Output the [x, y] coordinate of the center of the cell containing the given text.  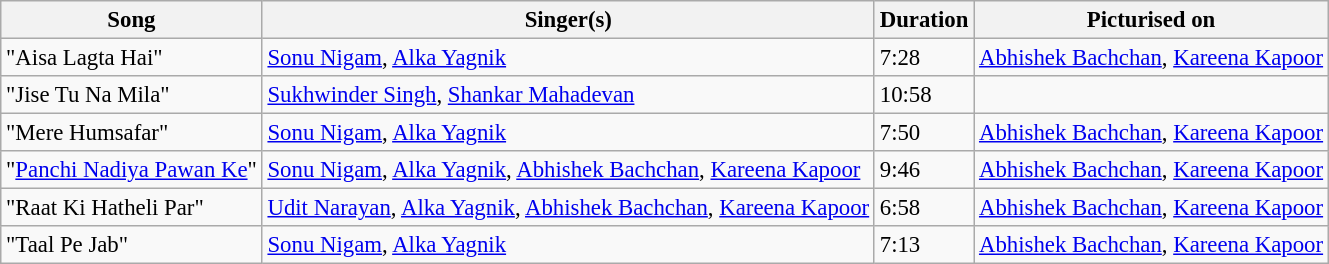
10:58 [924, 95]
7:50 [924, 133]
9:46 [924, 170]
7:13 [924, 245]
Sukhwinder Singh, Shankar Mahadevan [568, 95]
Udit Narayan, Alka Yagnik, Abhishek Bachchan, Kareena Kapoor [568, 208]
"Raat Ki Hatheli Par" [132, 208]
Song [132, 20]
"Taal Pe Jab" [132, 245]
Duration [924, 20]
"Panchi Nadiya Pawan Ke" [132, 170]
6:58 [924, 208]
Picturised on [1152, 20]
"Jise Tu Na Mila" [132, 95]
"Mere Humsafar" [132, 133]
Sonu Nigam, Alka Yagnik, Abhishek Bachchan, Kareena Kapoor [568, 170]
7:28 [924, 58]
"Aisa Lagta Hai" [132, 58]
Singer(s) [568, 20]
